Capture the cell that displays the provided text and extract its (x, y) central coordinate. 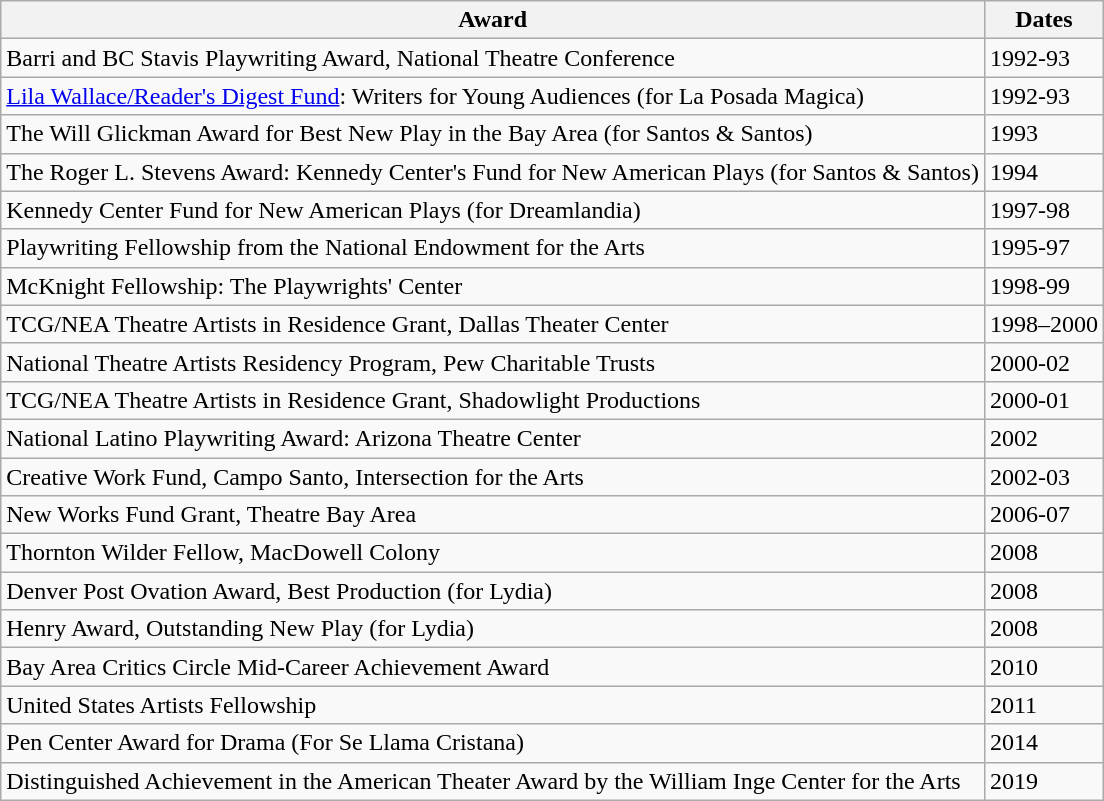
Creative Work Fund, Campo Santo, Intersection for the Arts (493, 477)
TCG/NEA Theatre Artists in Residence Grant, Dallas Theater Center (493, 324)
2011 (1044, 705)
The Will Glickman Award for Best New Play in the Bay Area (for Santos & Santos) (493, 134)
1995-97 (1044, 248)
New Works Fund Grant, Theatre Bay Area (493, 515)
2000-02 (1044, 362)
TCG/NEA Theatre Artists in Residence Grant, Shadowlight Productions (493, 400)
2010 (1044, 667)
Dates (1044, 20)
The Roger L. Stevens Award: Kennedy Center's Fund for New American Plays (for Santos & Santos) (493, 172)
1993 (1044, 134)
Thornton Wilder Fellow, MacDowell Colony (493, 553)
National Theatre Artists Residency Program, Pew Charitable Trusts (493, 362)
2006-07 (1044, 515)
1998–2000 (1044, 324)
1994 (1044, 172)
1998-99 (1044, 286)
Award (493, 20)
Denver Post Ovation Award, Best Production (for Lydia) (493, 591)
Kennedy Center Fund for New American Plays (for Dreamlandia) (493, 210)
2019 (1044, 781)
United States Artists Fellowship (493, 705)
2000-01 (1044, 400)
National Latino Playwriting Award: Arizona Theatre Center (493, 438)
Lila Wallace/Reader's Digest Fund: Writers for Young Audiences (for La Posada Magica) (493, 96)
Henry Award, Outstanding New Play (for Lydia) (493, 629)
Playwriting Fellowship from the National Endowment for the Arts (493, 248)
Barri and BC Stavis Playwriting Award, National Theatre Conference (493, 58)
1997-98 (1044, 210)
McKnight Fellowship: The Playwrights' Center (493, 286)
Pen Center Award for Drama (For Se Llama Cristana) (493, 743)
2002 (1044, 438)
Distinguished Achievement in the American Theater Award by the William Inge Center for the Arts (493, 781)
2014 (1044, 743)
2002-03 (1044, 477)
Bay Area Critics Circle Mid-Career Achievement Award (493, 667)
